Detect which cell encompasses the target text, then output its [X, Y] center coordinate. 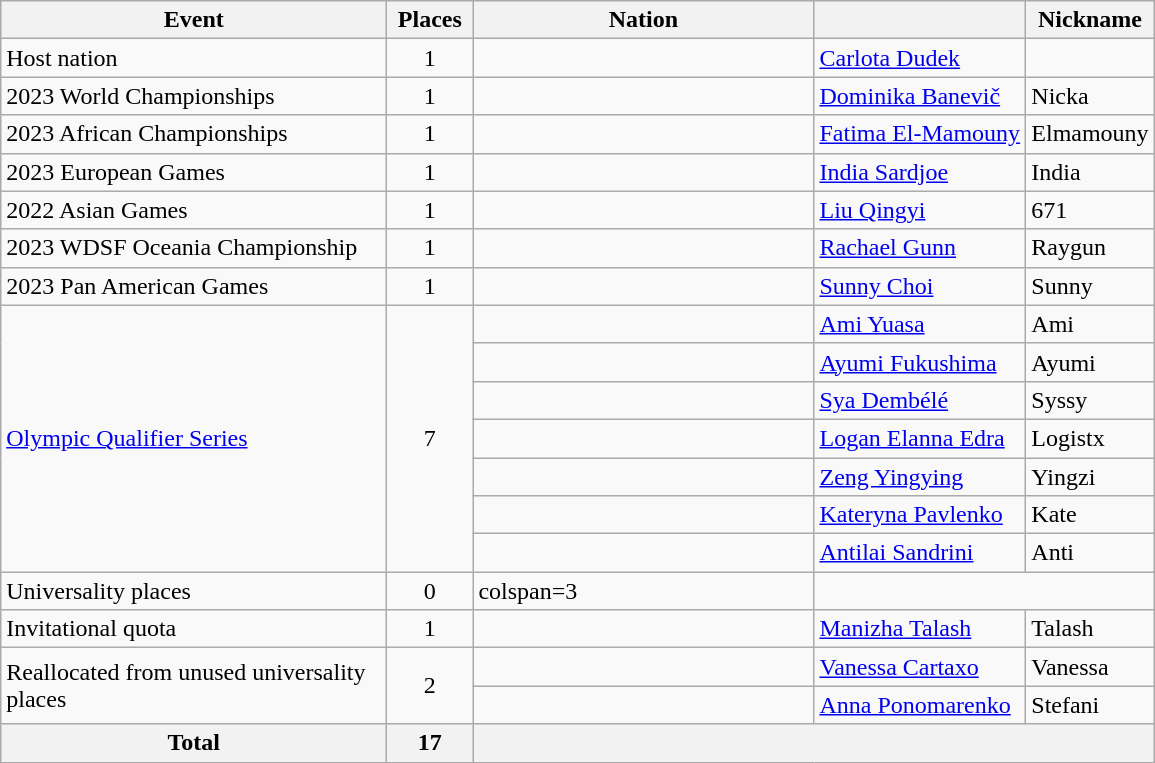
Elmamouny [1090, 134]
Places [430, 20]
2023 Pan American Games [194, 286]
Logan Elanna Edra [920, 438]
Nicka [1090, 96]
Manizha Talash [920, 629]
Invitational quota [194, 629]
Reallocated from unused universality places [194, 686]
0 [430, 591]
Olympic Qualifier Series [194, 438]
2023 World Championships [194, 96]
Event [194, 20]
Raygun [1090, 248]
Vanessa Cartaxo [920, 667]
Ayumi [1090, 362]
Dominika Banevič [920, 96]
Ami Yuasa [920, 324]
India [1090, 172]
Sya Dembélé [920, 400]
671 [1090, 210]
Antilai Sandrini [920, 553]
Carlota Dudek [920, 58]
Ami [1090, 324]
Vanessa [1090, 667]
Sunny [1090, 286]
Ayumi Fukushima [920, 362]
Zeng Yingying [920, 477]
Anna Ponomarenko [920, 705]
Total [194, 743]
2 [430, 686]
Sunny Choi [920, 286]
Liu Qingyi [920, 210]
Talash [1090, 629]
colspan=3 [644, 591]
17 [430, 743]
7 [430, 438]
Universality places [194, 591]
Yingzi [1090, 477]
Stefani [1090, 705]
Nickname [1090, 20]
Kateryna Pavlenko [920, 515]
Nation [644, 20]
Rachael Gunn [920, 248]
Host nation [194, 58]
2023 African Championships [194, 134]
Logistx [1090, 438]
India Sardjoe [920, 172]
2023 WDSF Oceania Championship [194, 248]
Syssy [1090, 400]
Kate [1090, 515]
2022 Asian Games [194, 210]
Anti [1090, 553]
2023 European Games [194, 172]
Fatima El-Mamouny [920, 134]
